From the cell containing the given text, extract its center point as [X, Y] coordinate. 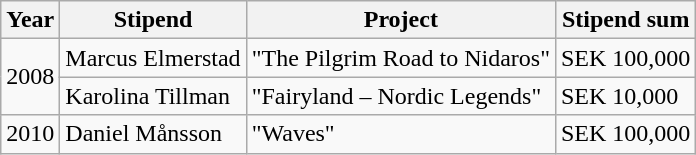
Daniel Månsson [153, 134]
Marcus Elmerstad [153, 58]
"Waves" [400, 134]
"The Pilgrim Road to Nidaros" [400, 58]
Karolina Tillman [153, 96]
2008 [30, 77]
2010 [30, 134]
Stipend sum [625, 20]
Project [400, 20]
Year [30, 20]
SEK 10,000 [625, 96]
Stipend [153, 20]
"Fairyland – Nordic Legends" [400, 96]
